For the text-containing cell, return its midpoint in [X, Y] coordinate format. 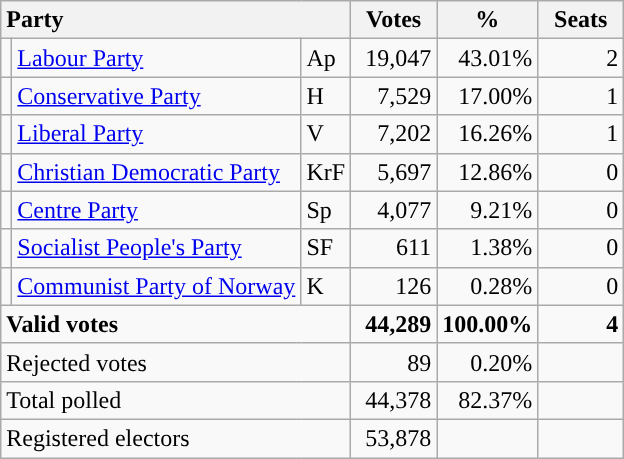
Conservative Party [156, 96]
KrF [326, 172]
SF [326, 248]
V [326, 134]
7,529 [394, 96]
K [326, 286]
43.01% [488, 58]
19,047 [394, 58]
53,878 [394, 438]
Socialist People's Party [156, 248]
Christian Democratic Party [156, 172]
1.38% [488, 248]
12.86% [488, 172]
17.00% [488, 96]
H [326, 96]
611 [394, 248]
4 [581, 324]
Centre Party [156, 210]
7,202 [394, 134]
Total polled [176, 400]
44,378 [394, 400]
Registered electors [176, 438]
5,697 [394, 172]
9.21% [488, 210]
82.37% [488, 400]
0.20% [488, 362]
126 [394, 286]
100.00% [488, 324]
0.28% [488, 286]
% [488, 20]
Rejected votes [176, 362]
16.26% [488, 134]
4,077 [394, 210]
Votes [394, 20]
89 [394, 362]
Valid votes [176, 324]
Seats [581, 20]
Communist Party of Norway [156, 286]
Labour Party [156, 58]
Ap [326, 58]
44,289 [394, 324]
2 [581, 58]
Party [176, 20]
Liberal Party [156, 134]
Sp [326, 210]
